Extract the (X, Y) coordinate from the center of the cell holding the provided text.  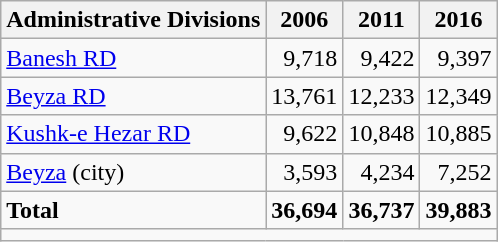
10,885 (458, 134)
Beyza RD (134, 96)
3,593 (304, 172)
12,233 (382, 96)
12,349 (458, 96)
39,883 (458, 210)
9,397 (458, 58)
9,718 (304, 58)
9,422 (382, 58)
36,694 (304, 210)
4,234 (382, 172)
13,761 (304, 96)
Kushk-e Hezar RD (134, 134)
Total (134, 210)
2006 (304, 20)
Administrative Divisions (134, 20)
10,848 (382, 134)
9,622 (304, 134)
2011 (382, 20)
36,737 (382, 210)
7,252 (458, 172)
Beyza (city) (134, 172)
Banesh RD (134, 58)
2016 (458, 20)
